Locate the cell with the specified text and output its [X, Y] center coordinate. 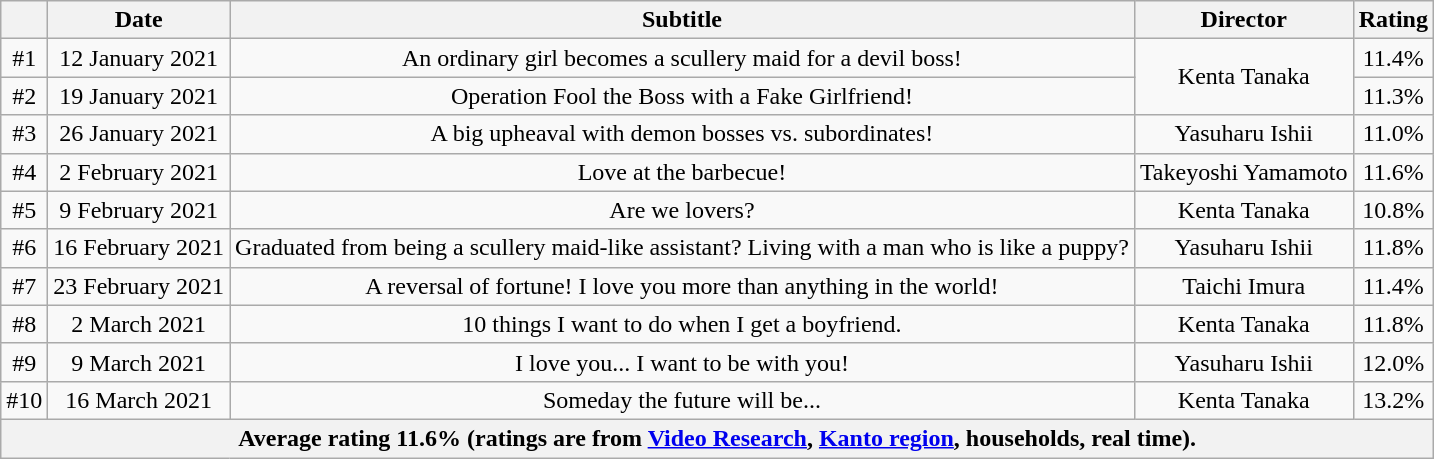
2 March 2021 [139, 324]
#9 [24, 362]
9 February 2021 [139, 210]
13.2% [1393, 400]
Love at the barbecue! [682, 172]
#7 [24, 286]
Operation Fool the Boss with a Fake Girlfriend! [682, 96]
16 February 2021 [139, 248]
An ordinary girl becomes a scullery maid for a devil boss! [682, 58]
Graduated from being a scullery maid-like assistant? Living with a man who is like a puppy? [682, 248]
23 February 2021 [139, 286]
Someday the future will be... [682, 400]
A reversal of fortune! I love you more than anything in the world! [682, 286]
16 March 2021 [139, 400]
#3 [24, 134]
11.0% [1393, 134]
10 things I want to do when I get a boyfriend. [682, 324]
#1 [24, 58]
19 January 2021 [139, 96]
Takeyoshi Yamamoto [1244, 172]
12.0% [1393, 362]
Date [139, 20]
11.6% [1393, 172]
#6 [24, 248]
26 January 2021 [139, 134]
10.8% [1393, 210]
Director [1244, 20]
Taichi Imura [1244, 286]
#10 [24, 400]
#8 [24, 324]
9 March 2021 [139, 362]
#4 [24, 172]
Are we lovers? [682, 210]
12 January 2021 [139, 58]
I love you... I want to be with you! [682, 362]
A big upheaval with demon bosses vs. subordinates! [682, 134]
2 February 2021 [139, 172]
#5 [24, 210]
Subtitle [682, 20]
Rating [1393, 20]
11.3% [1393, 96]
Average rating 11.6% (ratings are from Video Research, Kanto region, households, real time). [718, 438]
#2 [24, 96]
